Provide the [x, y] coordinate of the cell's center where the given text is located.  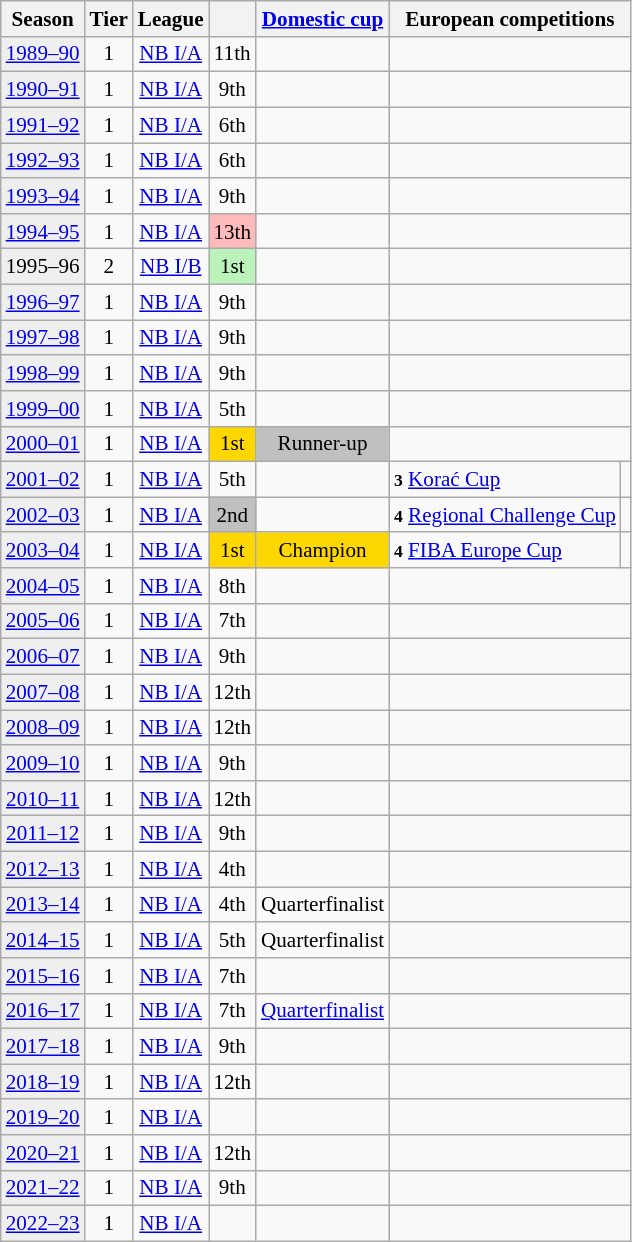
2020–21 [43, 1152]
2016–17 [43, 1010]
2002–03 [43, 514]
1993–94 [43, 196]
2012–13 [43, 868]
Season [43, 18]
2008–09 [43, 728]
2006–07 [43, 656]
2007–08 [43, 692]
1991–92 [43, 124]
2022–23 [43, 1224]
1994–95 [43, 230]
2001–02 [43, 480]
2014–15 [43, 940]
2018–19 [43, 1082]
2010–11 [43, 798]
1999–00 [43, 408]
2019–20 [43, 1116]
1995–96 [43, 266]
13th [232, 230]
2009–10 [43, 762]
2 [109, 266]
1992–93 [43, 160]
11th [232, 54]
2005–06 [43, 620]
2011–12 [43, 834]
1998–99 [43, 372]
2nd [232, 514]
2003–04 [43, 550]
European competitions [510, 18]
2021–22 [43, 1188]
4 Regional Challenge Cup [505, 514]
1997–98 [43, 338]
2017–18 [43, 1046]
2013–14 [43, 904]
Runner-up [322, 444]
Champion [322, 550]
Tier [109, 18]
1989–90 [43, 54]
NB I/B [171, 266]
4 FIBA Europe Cup [505, 550]
League [171, 18]
3 Korać Cup [505, 480]
Domestic cup [322, 18]
1996–97 [43, 302]
8th [232, 586]
2015–16 [43, 976]
2004–05 [43, 586]
2000–01 [43, 444]
1990–91 [43, 90]
